Return the [X, Y] coordinate for the center point of the cell that contains the specified text.  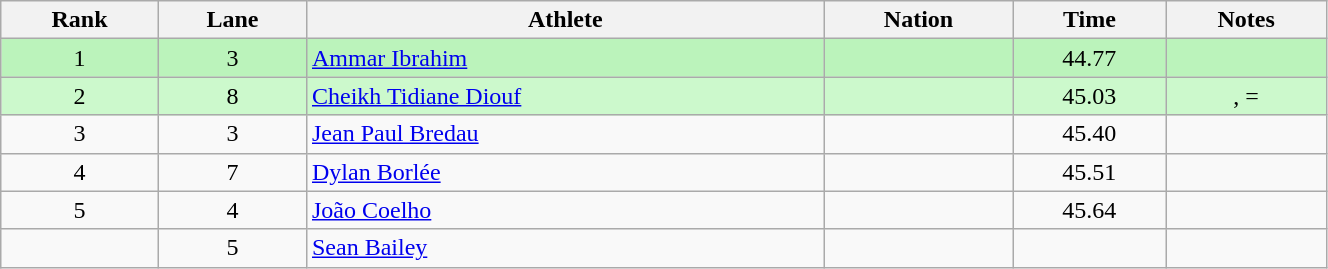
João Coelho [565, 210]
, = [1246, 96]
Time [1090, 20]
44.77 [1090, 58]
2 [80, 96]
Rank [80, 20]
Ammar Ibrahim [565, 58]
Cheikh Tidiane Diouf [565, 96]
7 [232, 172]
Dylan Borlée [565, 172]
Nation [918, 20]
Lane [232, 20]
Sean Bailey [565, 248]
1 [80, 58]
45.03 [1090, 96]
45.51 [1090, 172]
8 [232, 96]
45.40 [1090, 134]
45.64 [1090, 210]
Athlete [565, 20]
Jean Paul Bredau [565, 134]
Notes [1246, 20]
